Detect which cell encompasses the target text, then output its [x, y] center coordinate. 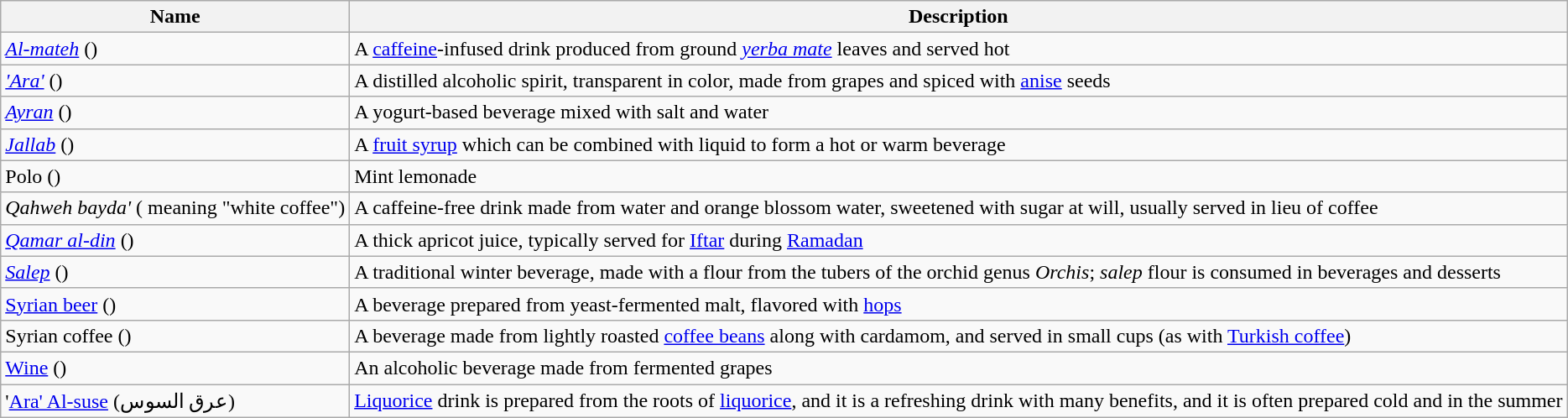
Qahweh bayda' ( meaning "white coffee") [175, 208]
Al-mateh () [175, 49]
A caffeine-free drink made from water and orange blossom water, sweetened with sugar at will, usually served in lieu of coffee [958, 208]
A beverage made from lightly roasted coffee beans along with cardamom, and served in small cups (as with Turkish coffee) [958, 336]
Jallab () [175, 144]
Ayran () [175, 112]
Mint lemonade [958, 176]
A fruit syrup which can be combined with liquid to form a hot or warm beverage [958, 144]
Qamar al-din () [175, 240]
Syrian beer () [175, 304]
A thick apricot juice, typically served for Iftar during Ramadan [958, 240]
An alcoholic beverage made from fermented grapes [958, 368]
A caffeine-infused drink produced from ground yerba mate leaves and served hot [958, 49]
'Ara' Al-suse (عرق السوس) [175, 401]
A beverage prepared from yeast-fermented malt, flavored with hops [958, 304]
A distilled alcoholic spirit, transparent in color, made from grapes and spiced with anise seeds [958, 81]
Name [175, 17]
Polo () [175, 176]
A yogurt-based beverage mixed with salt and water [958, 112]
A traditional winter beverage, made with a flour from the tubers of the orchid genus Orchis; salep flour is consumed in beverages and desserts [958, 272]
Wine () [175, 368]
'Ara' () [175, 81]
Salep () [175, 272]
Description [958, 17]
Syrian coffee () [175, 336]
